Pinpoint the cell where the given text exists, returning its [X, Y] midpoint coordinate. 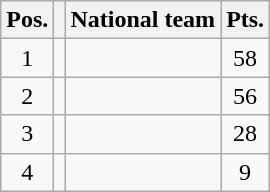
28 [246, 134]
56 [246, 96]
National team [143, 20]
Pos. [28, 20]
9 [246, 172]
58 [246, 58]
Pts. [246, 20]
3 [28, 134]
4 [28, 172]
1 [28, 58]
2 [28, 96]
